Determine the (X, Y) coordinate at the center of the cell enclosing the given text.  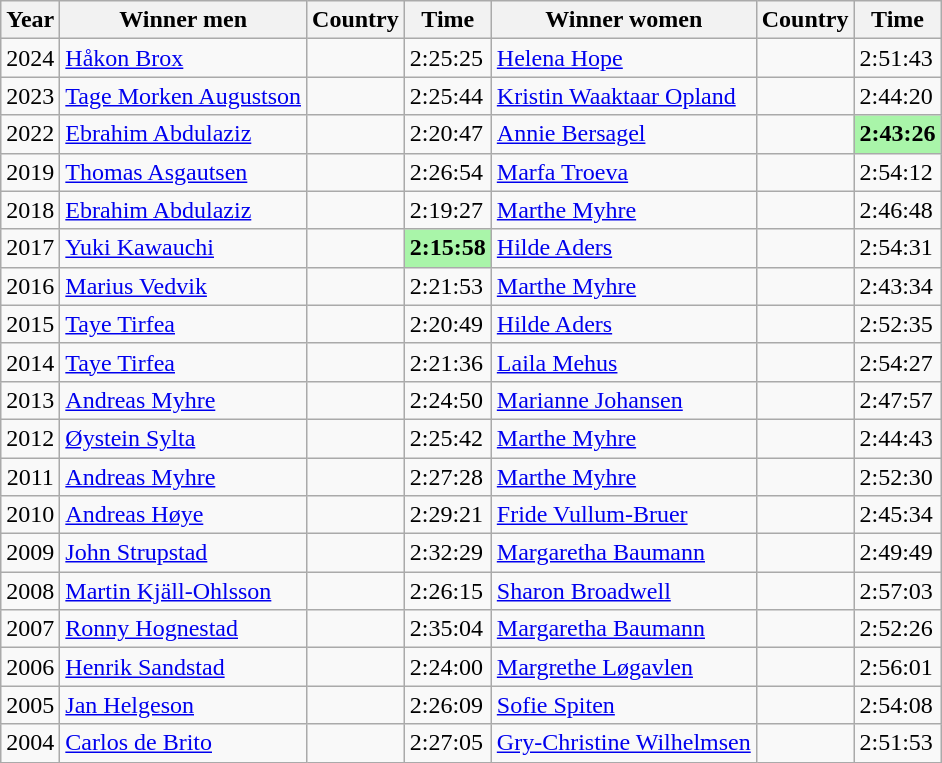
2024 (30, 58)
Annie Bersagel (624, 134)
Henrik Sandstad (184, 667)
2022 (30, 134)
2:43:26 (898, 134)
Marianne Johansen (624, 400)
Marfa Troeva (624, 172)
Sofie Spiten (624, 705)
Jan Helgeson (184, 705)
Yuki Kawauchi (184, 248)
2:20:49 (448, 324)
Gry-Christine Wilhelmsen (624, 743)
2:57:03 (898, 591)
2:24:50 (448, 400)
2:21:36 (448, 362)
Fride Vullum-Bruer (624, 515)
2:56:01 (898, 667)
2:54:27 (898, 362)
2:49:49 (898, 553)
2:43:34 (898, 286)
2017 (30, 248)
Winner women (624, 20)
2:26:09 (448, 705)
2:32:29 (448, 553)
Sharon Broadwell (624, 591)
2012 (30, 438)
2004 (30, 743)
Kristin Waaktaar Opland (624, 96)
2009 (30, 553)
2:25:44 (448, 96)
2:52:35 (898, 324)
2:44:20 (898, 96)
2:20:47 (448, 134)
2:35:04 (448, 629)
2:26:15 (448, 591)
2:54:08 (898, 705)
Andreas Høye (184, 515)
2014 (30, 362)
Margrethe Løgavlen (624, 667)
2013 (30, 400)
2:47:57 (898, 400)
2005 (30, 705)
2:15:58 (448, 248)
Helena Hope (624, 58)
Håkon Brox (184, 58)
2015 (30, 324)
2:27:28 (448, 477)
2:54:12 (898, 172)
2:54:31 (898, 248)
2007 (30, 629)
2:19:27 (448, 210)
2008 (30, 591)
2:51:53 (898, 743)
2006 (30, 667)
2:52:26 (898, 629)
2:21:53 (448, 286)
Ronny Hognestad (184, 629)
Marius Vedvik (184, 286)
2:25:42 (448, 438)
2019 (30, 172)
2:29:21 (448, 515)
2018 (30, 210)
Thomas Asgautsen (184, 172)
Year (30, 20)
2:26:54 (448, 172)
Øystein Sylta (184, 438)
2:51:43 (898, 58)
2016 (30, 286)
Carlos de Brito (184, 743)
Winner men (184, 20)
2:25:25 (448, 58)
John Strupstad (184, 553)
2:52:30 (898, 477)
2:27:05 (448, 743)
Martin Kjäll-Ohlsson (184, 591)
2010 (30, 515)
Laila Mehus (624, 362)
2:24:00 (448, 667)
Tage Morken Augustson (184, 96)
2023 (30, 96)
2:44:43 (898, 438)
2:46:48 (898, 210)
2011 (30, 477)
2:45:34 (898, 515)
